Detect which cell encompasses the target text, then output its (x, y) center coordinate. 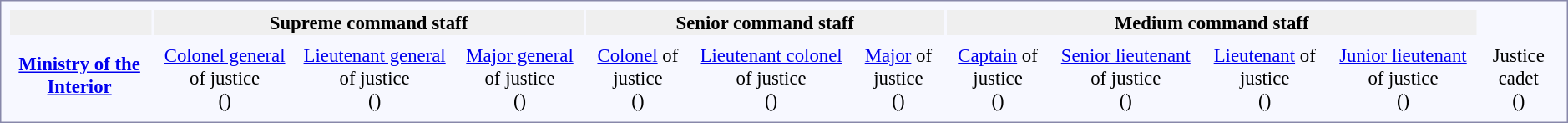
Ministry of the Interior (79, 75)
Lieutenant colonel of justice() (771, 78)
Captain of justice() (999, 78)
Major general of justice() (519, 78)
Supreme command staff (369, 23)
Medium command staff (1212, 23)
Senior lieutenant of justice() (1125, 78)
Colonel of justice() (638, 78)
Justice cadet() (1519, 78)
Lieutenant of justice() (1264, 78)
Major of justice() (898, 78)
Lieutenant general of justice() (374, 78)
Colonel general of justice() (225, 78)
Junior lieutenant of justice() (1403, 78)
Senior command staff (765, 23)
